Extract the (X, Y) coordinate from the center of the cell holding the provided text.  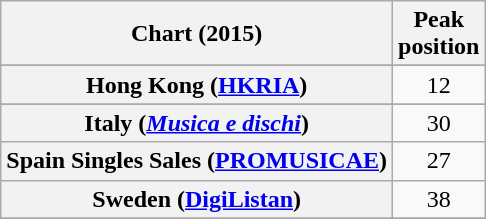
Sweden (DigiListan) (197, 199)
Chart (2015) (197, 34)
38 (439, 199)
Spain Singles Sales (PROMUSICAE) (197, 161)
30 (439, 123)
27 (439, 161)
12 (439, 85)
Italy (Musica e dischi) (197, 123)
Hong Kong (HKRIA) (197, 85)
Peakposition (439, 34)
